Detect which cell encompasses the target text, then output its [x, y] center coordinate. 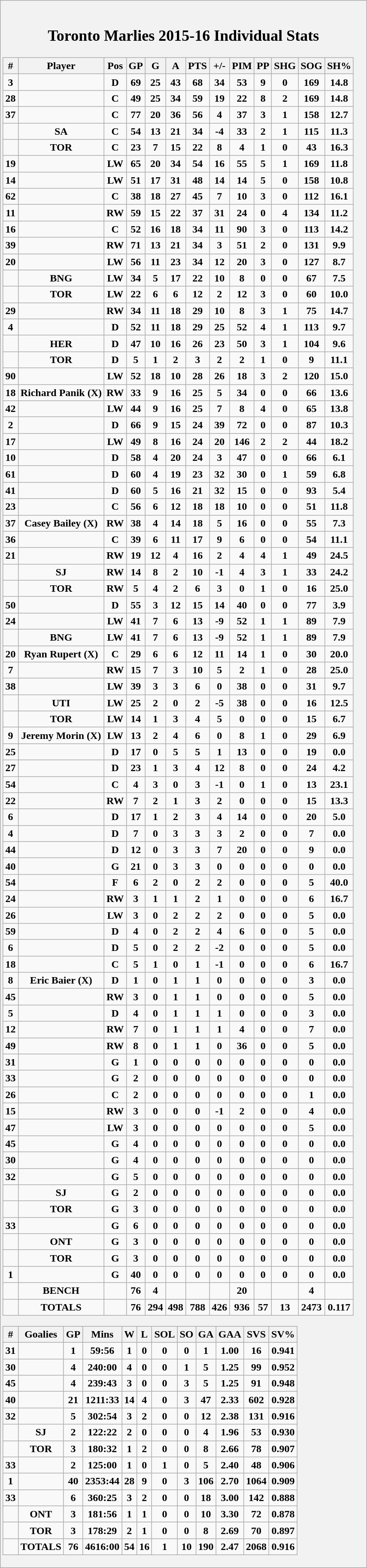
10.3 [339, 425]
122:22 [102, 1432]
0.948 [283, 1383]
A [176, 66]
1.00 [230, 1351]
10.8 [339, 180]
602 [257, 1400]
0.941 [283, 1351]
6.9 [339, 736]
PIM [242, 66]
498 [176, 1307]
58 [136, 458]
SH% [339, 66]
294 [155, 1307]
BENCH [61, 1291]
SV% [283, 1335]
PTS [197, 66]
Goalies [41, 1335]
0.907 [283, 1449]
71 [136, 245]
190 [206, 1547]
SOG [312, 66]
2.40 [230, 1465]
127 [312, 262]
11.3 [339, 131]
2.38 [230, 1416]
1211:33 [102, 1400]
SOL [165, 1335]
2.70 [230, 1481]
70 [257, 1530]
240:00 [102, 1367]
2473 [312, 1307]
3.9 [339, 605]
1.96 [230, 1432]
0.909 [283, 1481]
239:43 [102, 1383]
4616:00 [102, 1547]
0.117 [339, 1307]
Casey Bailey (X) [61, 523]
302:54 [102, 1416]
120 [312, 376]
57 [263, 1307]
Jeremy Morin (X) [61, 736]
4.2 [339, 768]
6.7 [339, 719]
16.3 [339, 148]
3.00 [230, 1498]
10.0 [339, 294]
936 [242, 1307]
9.6 [339, 343]
0.878 [283, 1514]
PP [263, 66]
20.0 [339, 654]
SHG [285, 66]
125:00 [102, 1465]
24.5 [339, 556]
GA [206, 1335]
13.8 [339, 409]
Ryan Rupert (X) [61, 654]
40.0 [339, 882]
0.930 [283, 1432]
UTI [61, 703]
+/- [220, 66]
2353:44 [102, 1481]
142 [257, 1498]
42 [10, 409]
14.2 [339, 229]
HER [61, 343]
1064 [257, 1481]
181:56 [102, 1514]
7.5 [339, 278]
14.7 [339, 311]
Eric Baier (X) [61, 981]
6.8 [339, 474]
18.2 [339, 442]
13.6 [339, 393]
67 [312, 278]
5.4 [339, 490]
2.47 [230, 1547]
61 [10, 474]
-4 [220, 131]
360:25 [102, 1498]
59:56 [102, 1351]
75 [312, 311]
180:32 [102, 1449]
93 [312, 490]
W [130, 1335]
99 [257, 1367]
0.952 [283, 1367]
15.0 [339, 376]
5.0 [339, 817]
62 [10, 197]
106 [206, 1481]
9.9 [339, 245]
13.3 [339, 801]
6.1 [339, 458]
87 [312, 425]
146 [242, 442]
Richard Panik (X) [61, 393]
134 [312, 213]
115 [312, 131]
F [115, 882]
91 [257, 1383]
Mins [102, 1335]
Pos [115, 66]
12.5 [339, 703]
23.1 [339, 784]
-2 [220, 948]
78 [257, 1449]
GAA [230, 1335]
0.906 [283, 1465]
Player [61, 66]
68 [197, 82]
SO [186, 1335]
0.928 [283, 1400]
12.7 [339, 115]
788 [197, 1307]
2.33 [230, 1400]
24.2 [339, 572]
-5 [220, 703]
7.3 [339, 523]
2.69 [230, 1530]
112 [312, 197]
2068 [257, 1547]
16.1 [339, 197]
SVS [257, 1335]
0.897 [283, 1530]
11.2 [339, 213]
178:29 [102, 1530]
L [144, 1335]
8.7 [339, 262]
426 [220, 1307]
69 [136, 82]
3.30 [230, 1514]
2.66 [230, 1449]
0.888 [283, 1498]
SA [61, 131]
104 [312, 343]
